Capture the cell that displays the provided text and extract its [X, Y] central coordinate. 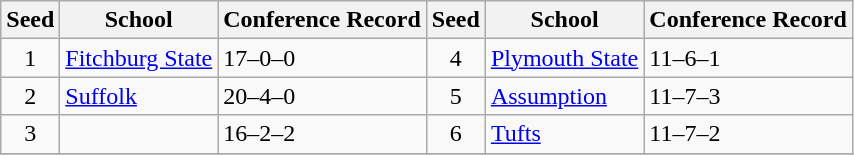
20–4–0 [322, 96]
4 [456, 58]
6 [456, 134]
11–7–2 [748, 134]
17–0–0 [322, 58]
2 [30, 96]
11–6–1 [748, 58]
Suffolk [139, 96]
Fitchburg State [139, 58]
Plymouth State [564, 58]
1 [30, 58]
Assumption [564, 96]
11–7–3 [748, 96]
16–2–2 [322, 134]
5 [456, 96]
3 [30, 134]
Tufts [564, 134]
